Find where the given text appears and provide that cell's center as (x, y) coordinate. 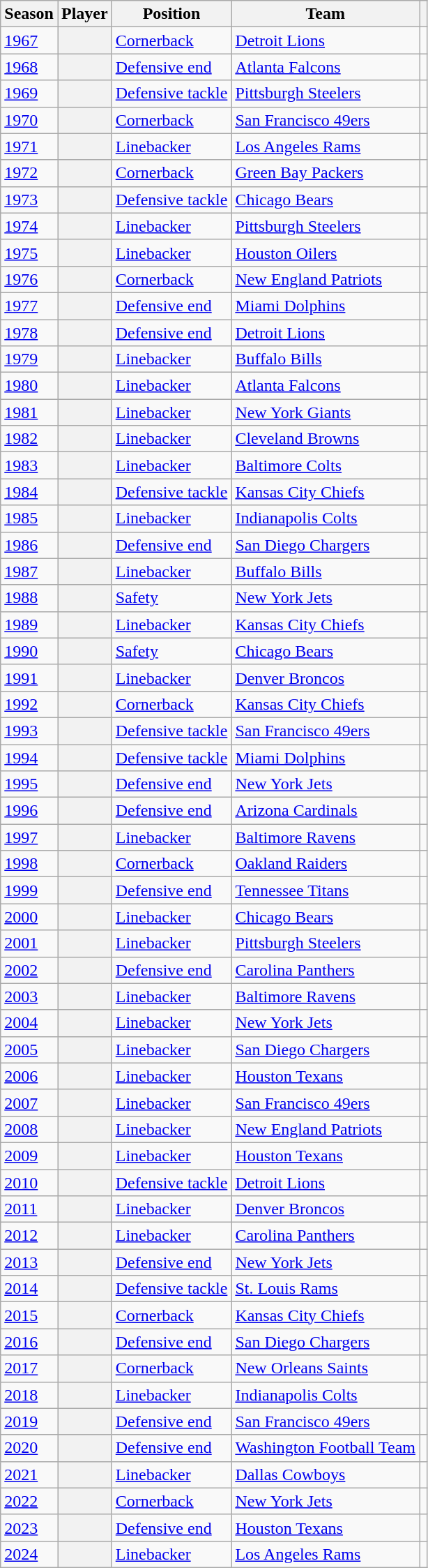
1968 (29, 67)
1999 (29, 890)
1977 (29, 306)
2021 (29, 1474)
1978 (29, 333)
2018 (29, 1395)
1967 (29, 40)
1994 (29, 757)
1998 (29, 864)
St. Louis Rams (326, 1289)
Arizona Cardinals (326, 811)
1997 (29, 837)
Dallas Cowboys (326, 1474)
2008 (29, 1129)
New York Giants (326, 412)
Houston Oilers (326, 253)
2020 (29, 1448)
2013 (29, 1262)
2009 (29, 1156)
2014 (29, 1289)
1975 (29, 253)
2001 (29, 943)
1996 (29, 811)
2010 (29, 1183)
Cleveland Browns (326, 439)
2024 (29, 1554)
1981 (29, 412)
2015 (29, 1315)
2002 (29, 970)
Team (326, 14)
2023 (29, 1528)
1972 (29, 173)
1986 (29, 545)
2017 (29, 1368)
1980 (29, 386)
Baltimore Colts (326, 465)
2003 (29, 996)
1973 (29, 200)
2019 (29, 1421)
1992 (29, 704)
1984 (29, 492)
2022 (29, 1501)
2016 (29, 1342)
2005 (29, 1050)
Green Bay Packers (326, 173)
Washington Football Team (326, 1448)
Position (171, 14)
1991 (29, 678)
1976 (29, 279)
1989 (29, 625)
1971 (29, 147)
1987 (29, 572)
Player (84, 14)
1988 (29, 598)
Season (29, 14)
1979 (29, 359)
2006 (29, 1076)
1970 (29, 120)
2011 (29, 1209)
2012 (29, 1236)
1985 (29, 518)
1969 (29, 94)
New Orleans Saints (326, 1368)
2000 (29, 917)
1982 (29, 439)
1990 (29, 651)
2004 (29, 1023)
Oakland Raiders (326, 864)
1974 (29, 226)
1995 (29, 784)
1983 (29, 465)
2007 (29, 1103)
Tennessee Titans (326, 890)
1993 (29, 731)
